Detect which cell encompasses the target text, then output its (x, y) center coordinate. 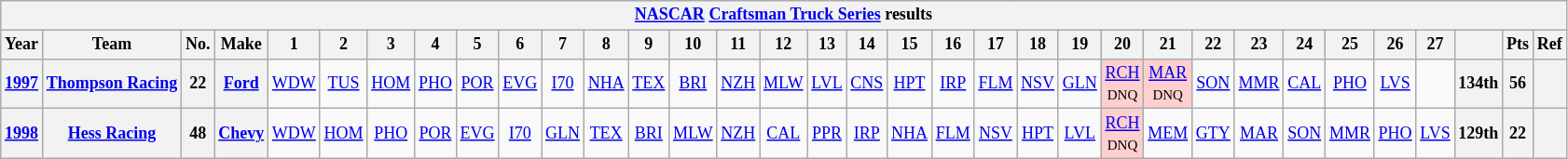
9 (649, 45)
GTY (1214, 134)
4 (436, 45)
MEM (1168, 134)
26 (1395, 45)
1997 (22, 84)
5 (477, 45)
TUS (343, 84)
25 (1350, 45)
Pts (1518, 45)
10 (694, 45)
No. (198, 45)
Hess Racing (112, 134)
21 (1168, 45)
Year (22, 45)
24 (1305, 45)
19 (1080, 45)
14 (867, 45)
Thompson Racing (112, 84)
7 (563, 45)
12 (783, 45)
PPR (827, 134)
6 (520, 45)
1 (295, 45)
CNS (867, 84)
17 (996, 45)
Ref (1549, 45)
56 (1518, 84)
23 (1259, 45)
134th (1479, 84)
16 (953, 45)
MARDNQ (1168, 84)
129th (1479, 134)
NASCAR Craftsman Truck Series results (783, 15)
MAR (1259, 134)
Make (241, 45)
3 (392, 45)
20 (1122, 45)
Team (112, 45)
11 (738, 45)
Chevy (241, 134)
Ford (241, 84)
2 (343, 45)
8 (606, 45)
48 (198, 134)
1998 (22, 134)
27 (1436, 45)
13 (827, 45)
15 (910, 45)
18 (1038, 45)
